From the cell containing the given text, extract its center point as (X, Y) coordinate. 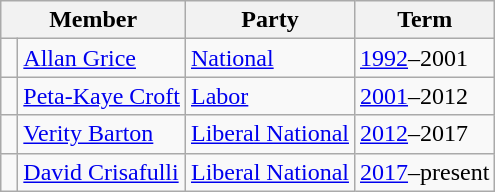
David Crisafulli (102, 172)
2012–2017 (424, 134)
Term (424, 20)
Member (94, 20)
Allan Grice (102, 58)
1992–2001 (424, 58)
Labor (270, 96)
National (270, 58)
Verity Barton (102, 134)
Party (270, 20)
2001–2012 (424, 96)
2017–present (424, 172)
Peta-Kaye Croft (102, 96)
